Return (x, y) of the center of cell containing provided text 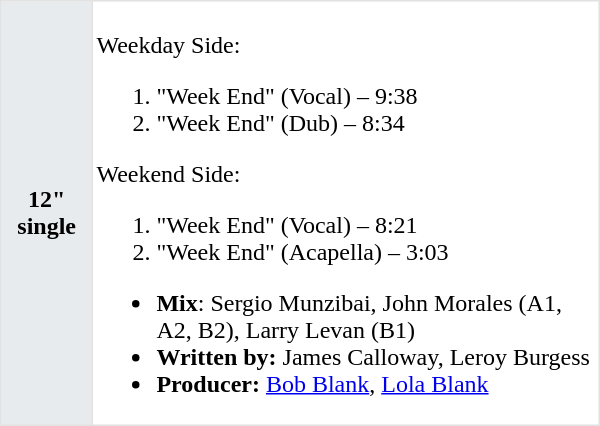
12" single (47, 213)
